Detect which cell encompasses the target text, then output its [x, y] center coordinate. 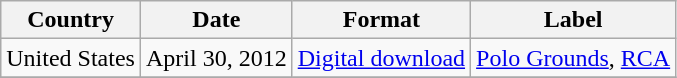
Polo Grounds, RCA [574, 58]
Label [574, 20]
Date [216, 20]
April 30, 2012 [216, 58]
Digital download [381, 58]
United States [71, 58]
Country [71, 20]
Format [381, 20]
